Pinpoint the cell where the given text exists, returning its [x, y] midpoint coordinate. 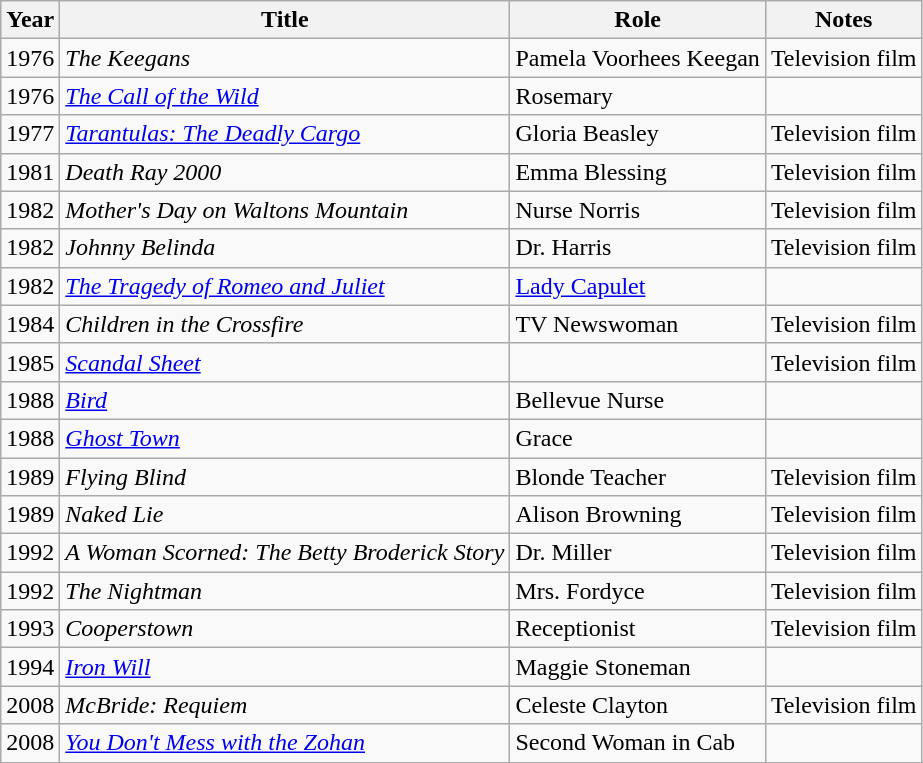
Bird [285, 400]
Flying Blind [285, 477]
Iron Will [285, 667]
Second Woman in Cab [638, 743]
Dr. Miller [638, 553]
Scandal Sheet [285, 362]
Title [285, 20]
The Nightman [285, 591]
Rosemary [638, 96]
Maggie Stoneman [638, 667]
Mother's Day on Waltons Mountain [285, 210]
Johnny Belinda [285, 248]
Alison Browning [638, 515]
1994 [30, 667]
You Don't Mess with the Zohan [285, 743]
1981 [30, 172]
Bellevue Nurse [638, 400]
Celeste Clayton [638, 705]
1993 [30, 629]
Cooperstown [285, 629]
Gloria Beasley [638, 134]
1984 [30, 324]
Lady Capulet [638, 286]
The Tragedy of Romeo and Juliet [285, 286]
Death Ray 2000 [285, 172]
Children in the Crossfire [285, 324]
Mrs. Fordyce [638, 591]
Tarantulas: The Deadly Cargo [285, 134]
The Keegans [285, 58]
Emma Blessing [638, 172]
Role [638, 20]
1977 [30, 134]
Naked Lie [285, 515]
Notes [844, 20]
Nurse Norris [638, 210]
Ghost Town [285, 438]
Blonde Teacher [638, 477]
TV Newswoman [638, 324]
McBride: Requiem [285, 705]
Dr. Harris [638, 248]
Receptionist [638, 629]
Year [30, 20]
The Call of the Wild [285, 96]
Pamela Voorhees Keegan [638, 58]
A Woman Scorned: The Betty Broderick Story [285, 553]
1985 [30, 362]
Grace [638, 438]
